Capture the cell that displays the provided text and extract its [X, Y] central coordinate. 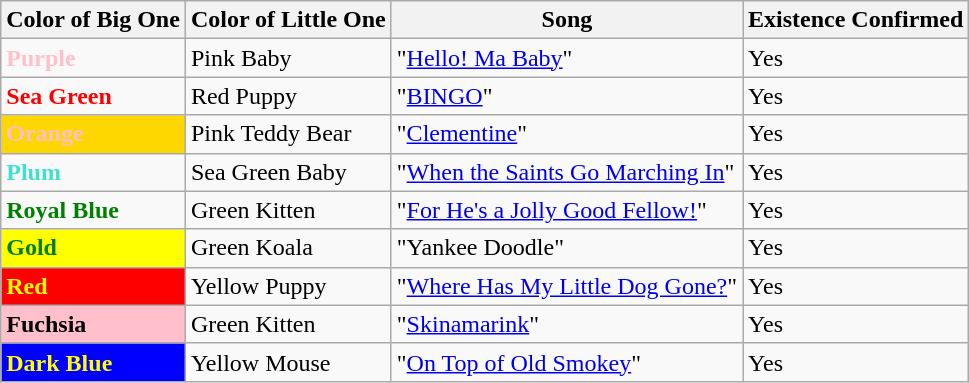
Green Koala [288, 248]
Pink Baby [288, 58]
Fuchsia [94, 324]
"When the Saints Go Marching In" [566, 172]
"Skinamarink" [566, 324]
Pink Teddy Bear [288, 134]
Gold [94, 248]
Existence Confirmed [856, 20]
"Hello! Ma Baby" [566, 58]
Red Puppy [288, 96]
Red [94, 286]
Song [566, 20]
"Where Has My Little Dog Gone?" [566, 286]
Color of Little One [288, 20]
"For He's a Jolly Good Fellow!" [566, 210]
Dark Blue [94, 362]
Sea Green [94, 96]
Yellow Puppy [288, 286]
Orange [94, 134]
"Clementine" [566, 134]
Plum [94, 172]
Purple [94, 58]
"BINGO" [566, 96]
"On Top of Old Smokey" [566, 362]
"Yankee Doodle" [566, 248]
Sea Green Baby [288, 172]
Yellow Mouse [288, 362]
Royal Blue [94, 210]
Color of Big One [94, 20]
